Return the (X, Y) coordinate for the center point of the cell that contains the specified text.  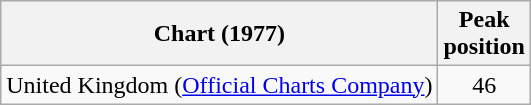
46 (484, 85)
United Kingdom (Official Charts Company) (220, 85)
Chart (1977) (220, 34)
Peakposition (484, 34)
